Extract the [X, Y] coordinate from the center of the cell holding the provided text.  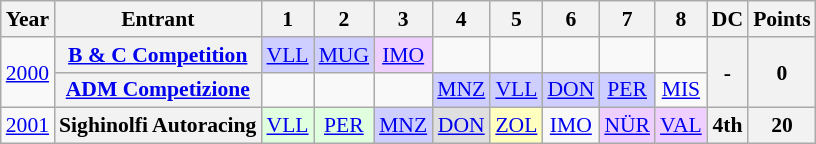
4th [728, 126]
Sighinolfi Autoracing [158, 126]
2000 [28, 72]
ZOL [516, 126]
MUG [344, 55]
4 [461, 19]
2001 [28, 126]
MIS [681, 90]
8 [681, 19]
3 [403, 19]
1 [287, 19]
2 [344, 19]
- [728, 72]
Entrant [158, 19]
NÜR [627, 126]
0 [782, 72]
20 [782, 126]
Points [782, 19]
DC [728, 19]
5 [516, 19]
7 [627, 19]
B & C Competition [158, 55]
6 [570, 19]
VAL [681, 126]
ADM Competizione [158, 90]
Year [28, 19]
